Capture the cell that displays the provided text and extract its [X, Y] central coordinate. 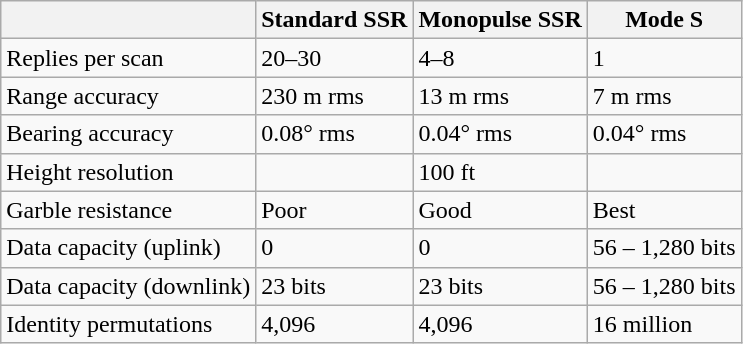
13 m rms [500, 96]
7 m rms [664, 96]
Monopulse SSR [500, 20]
1 [664, 58]
100 ft [500, 172]
0.08° rms [334, 134]
230 m rms [334, 96]
Replies per scan [128, 58]
Good [500, 210]
16 million [664, 324]
Best [664, 210]
Data capacity (uplink) [128, 248]
Poor [334, 210]
Garble resistance [128, 210]
20–30 [334, 58]
4–8 [500, 58]
Height resolution [128, 172]
Standard SSR [334, 20]
Bearing accuracy [128, 134]
Mode S [664, 20]
Data capacity (downlink) [128, 286]
Identity permutations [128, 324]
Range accuracy [128, 96]
